Capture the cell that displays the provided text and extract its (X, Y) central coordinate. 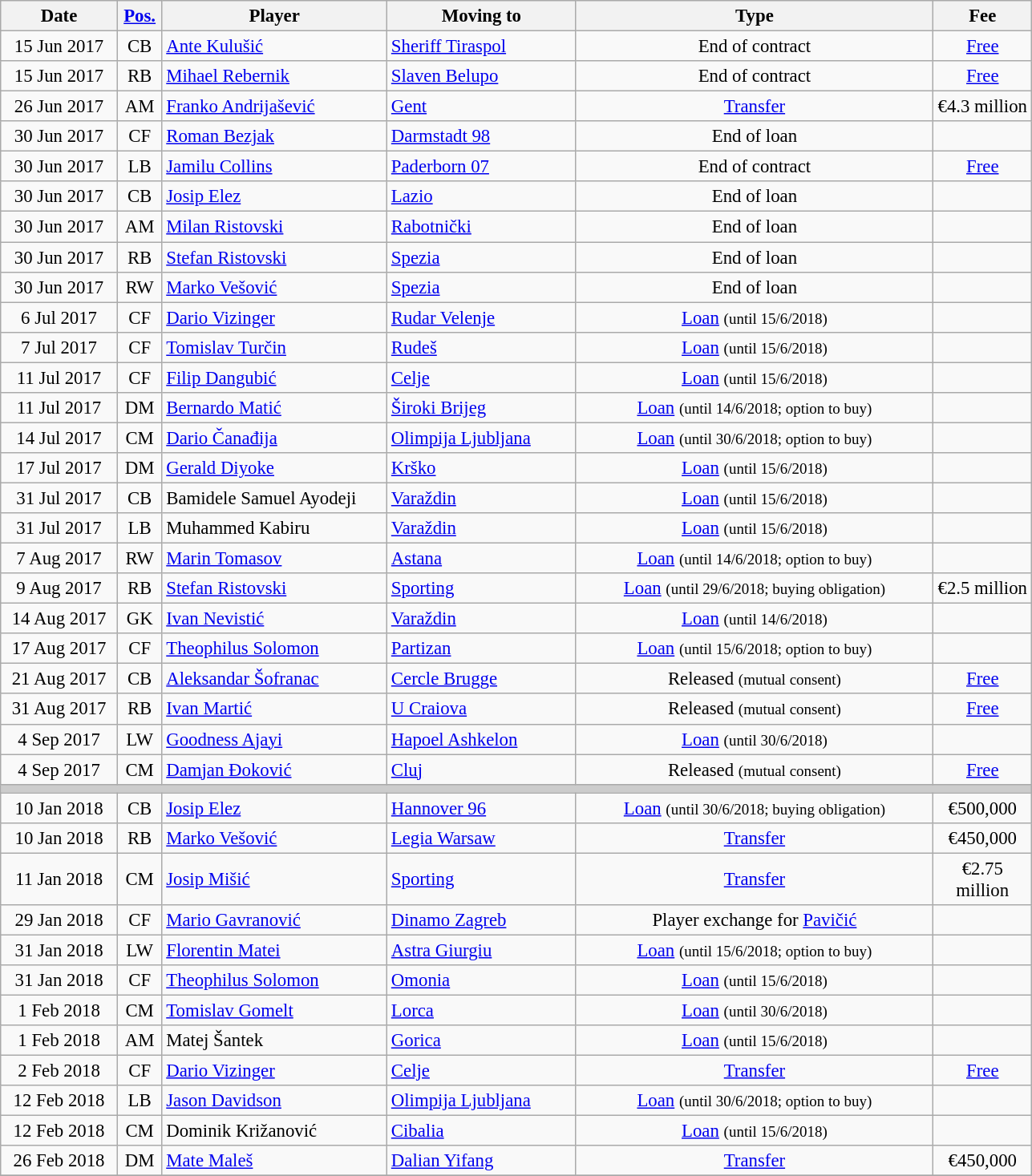
Jason Davidson (274, 1101)
Sheriff Tiraspol (482, 46)
Pos. (140, 16)
2 Feb 2018 (59, 1071)
Player exchange for Pavičić (755, 920)
Moving to (482, 16)
Aleksandar Šofranac (274, 679)
Gerald Diyoke (274, 468)
Krško (482, 468)
Hapoel Ashkelon (482, 739)
Bernardo Matić (274, 408)
Rudar Velenje (482, 317)
Damjan Đoković (274, 770)
Cercle Brugge (482, 679)
14 Aug 2017 (59, 619)
Partizan (482, 649)
Milan Ristovski (274, 227)
9 Aug 2017 (59, 588)
17 Jul 2017 (59, 468)
Lazio (482, 196)
Gorica (482, 1041)
Tomislav Turčin (274, 347)
Loan (until 14/6/2018) (755, 619)
Dinamo Zagreb (482, 920)
GK (140, 619)
Ivan Martić (274, 709)
Ivan Nevistić (274, 619)
Omonia (482, 980)
Matej Šantek (274, 1041)
Loan (until 29/6/2018; buying obligation) (755, 588)
Goodness Ajayi (274, 739)
Roman Bezjak (274, 136)
Lorca (482, 1011)
14 Jul 2017 (59, 438)
Široki Brijeg (482, 408)
Tomislav Gomelt (274, 1011)
7 Aug 2017 (59, 559)
31 Aug 2017 (59, 709)
26 Jun 2017 (59, 107)
Rabotnički (482, 227)
€2.75 million (983, 879)
€450,000 (983, 839)
Type (755, 16)
6 Jul 2017 (59, 317)
Jamilu Collins (274, 167)
21 Aug 2017 (59, 679)
Dario Čanađija (274, 438)
Loan (until 30/6/2018; buying obligation) (755, 808)
Cluj (482, 770)
Player (274, 16)
Astana (482, 559)
Muhammed Kabiru (274, 528)
€500,000 (983, 808)
Gent (482, 107)
Mario Gavranović (274, 920)
Paderborn 07 (482, 167)
Slaven Belupo (482, 76)
Dominik Križanović (274, 1131)
Franko Andrijašević (274, 107)
Ante Kulušić (274, 46)
7 Jul 2017 (59, 347)
Josip Mišić (274, 879)
Filip Dangubić (274, 378)
Mihael Rebernik (274, 76)
17 Aug 2017 (59, 649)
29 Jan 2018 (59, 920)
Rudeš (482, 347)
Cibalia (482, 1131)
Legia Warsaw (482, 839)
Bamidele Samuel Ayodeji (274, 498)
€2.5 million (983, 588)
Date (59, 16)
Hannover 96 (482, 808)
Darmstadt 98 (482, 136)
Marin Tomasov (274, 559)
Astra Giurgiu (482, 950)
11 Jan 2018 (59, 879)
U Craiova (482, 709)
Florentin Matei (274, 950)
Fee (983, 16)
€4.3 million (983, 107)
